Find where the given text appears and provide that cell's center as (x, y) coordinate. 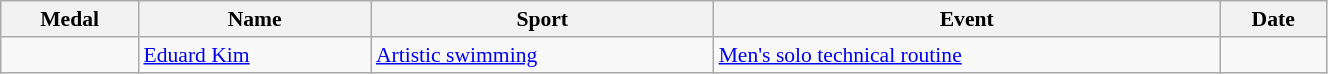
Men's solo technical routine (967, 55)
Medal (70, 19)
Name (254, 19)
Sport (542, 19)
Eduard Kim (254, 55)
Date (1274, 19)
Artistic swimming (542, 55)
Event (967, 19)
